From the cell containing the given text, extract its center point as [X, Y] coordinate. 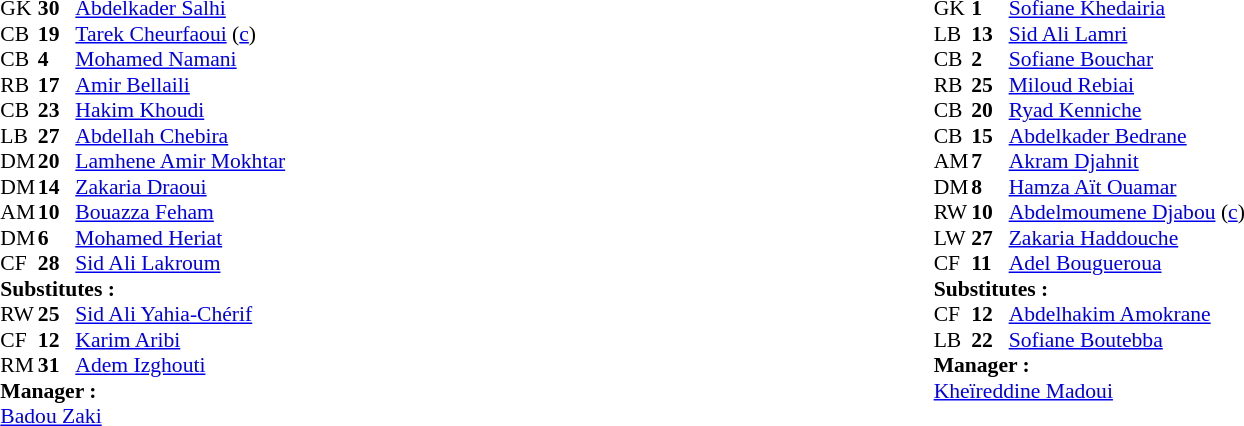
31 [57, 365]
Sid Ali Lakroum [180, 263]
Abdellah Chebira [180, 136]
Hakim Khoudi [180, 111]
Sid Ali Yahia-Chérif [180, 315]
19 [57, 34]
Mohamed Namani [180, 59]
23 [57, 111]
Tarek Cheurfaoui (c) [180, 34]
17 [57, 85]
28 [57, 263]
LW [953, 238]
13 [990, 34]
14 [57, 187]
Zakaria Draoui [180, 187]
11 [990, 263]
Mohamed Heriat [180, 238]
Substitutes : [142, 289]
Karim Aribi [180, 340]
Amir Bellaili [180, 85]
4 [57, 59]
8 [990, 187]
22 [990, 340]
Bouazza Feham [180, 213]
7 [990, 161]
6 [57, 238]
2 [990, 59]
Lamhene Amir Mokhtar [180, 161]
RM [19, 365]
Adem Izghouti [180, 365]
Manager : [142, 391]
15 [990, 136]
